From the cell containing the given text, extract its center point as [X, Y] coordinate. 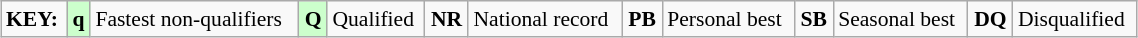
DQ [990, 19]
PB [642, 19]
Personal best [728, 19]
Disqualified [1075, 19]
SB [814, 19]
q [78, 19]
Fastest non-qualifiers [194, 19]
National record [545, 19]
Q [314, 19]
Seasonal best [900, 19]
KEY: [34, 19]
Qualified [376, 19]
NR [447, 19]
